For the text-containing cell, return its midpoint in (X, Y) coordinate format. 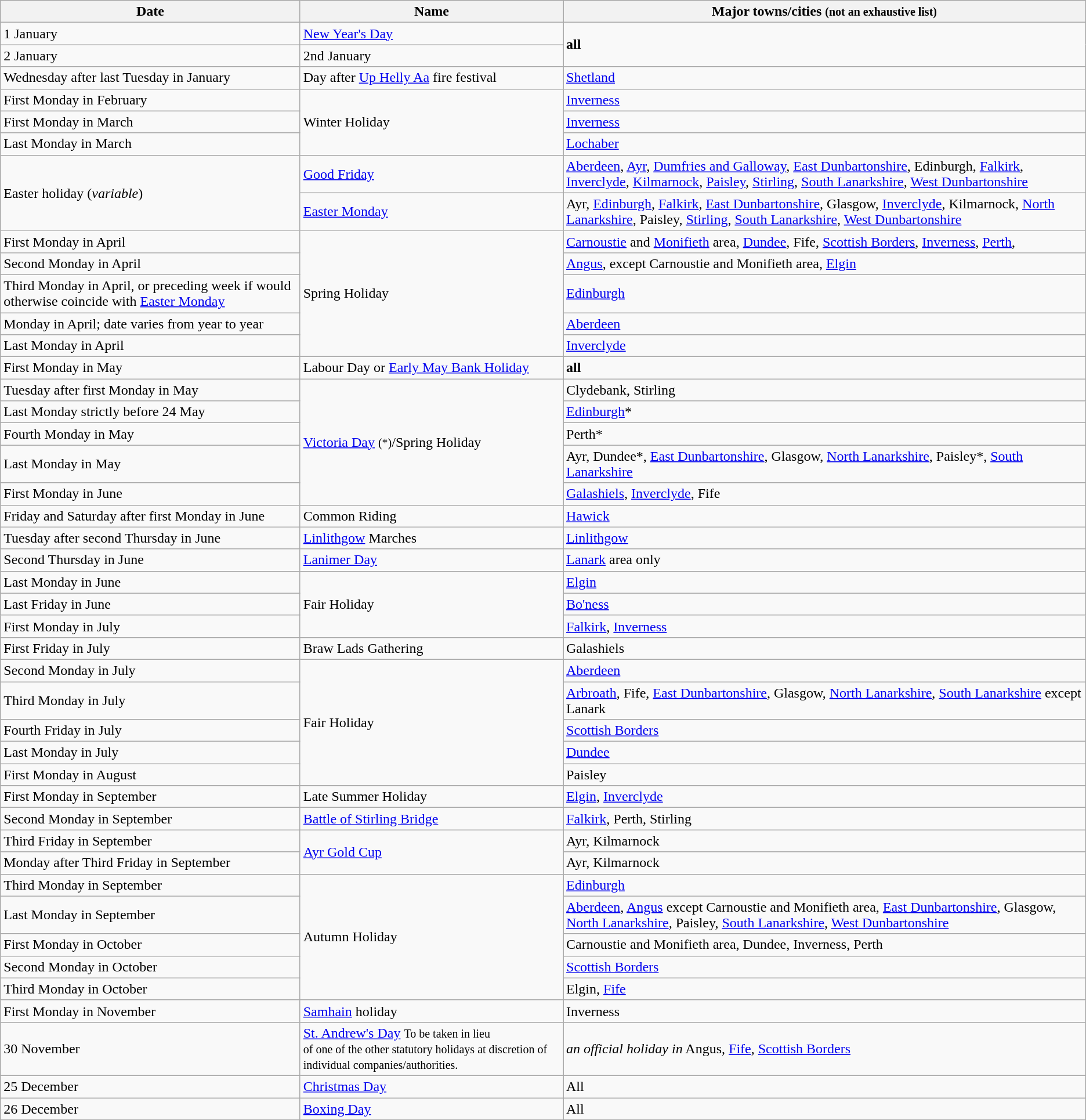
Wednesday after last Tuesday in January (150, 78)
Boxing Day (432, 1109)
Monday in April; date varies from year to year (150, 323)
Fourth Friday in July (150, 731)
an official holiday in Angus, Fife, Scottish Borders (824, 1049)
Bo'ness (824, 604)
Hawick (824, 516)
30 November (150, 1049)
Last Monday in September (150, 915)
Last Monday in April (150, 346)
Victoria Day (*)/Spring Holiday (432, 442)
Last Monday in June (150, 582)
Clydebank, Stirling (824, 390)
Common Riding (432, 516)
First Monday in February (150, 100)
Galashiels, Inverclyde, Fife (824, 494)
Samhain holiday (432, 1011)
Carnoustie and Monifieth area, Dundee, Fife, Scottish Borders, Inverness, Perth, (824, 241)
Perth* (824, 434)
Edinburgh* (824, 412)
Last Friday in June (150, 604)
26 December (150, 1109)
First Monday in August (150, 775)
Fourth Monday in May (150, 434)
2 January (150, 56)
Arbroath, Fife, East Dunbartonshire, Glasgow, North Lanarkshire, South Lanarkshire except Lanark (824, 700)
Day after Up Helly Aa fire festival (432, 78)
Major towns/cities (not an exhaustive list) (824, 12)
Easter Monday (432, 211)
Lanark area only (824, 560)
Christmas Day (432, 1086)
Elgin, Inverclyde (824, 797)
Elgin, Fife (824, 989)
First Monday in April (150, 241)
Falkirk, Inverness (824, 626)
Third Monday in April, or preceding week if would otherwise coincide with Easter Monday (150, 294)
Labour Day or Early May Bank Holiday (432, 368)
Easter holiday (variable) (150, 193)
Second Monday in September (150, 819)
Monday after Third Friday in September (150, 863)
Second Monday in October (150, 967)
First Monday in October (150, 945)
Inverclyde (824, 346)
Galashiels (824, 648)
Braw Lads Gathering (432, 648)
First Monday in June (150, 494)
Tuesday after first Monday in May (150, 390)
Autumn Holiday (432, 937)
Linlithgow Marches (432, 538)
Third Friday in September (150, 841)
Second Monday in April (150, 263)
Paisley (824, 775)
Winter Holiday (432, 122)
1 January (150, 34)
Shetland (824, 78)
Last Monday strictly before 24 May (150, 412)
Last Monday in May (150, 464)
Name (432, 12)
Friday and Saturday after first Monday in June (150, 516)
Falkirk, Perth, Stirling (824, 819)
Last Monday in March (150, 144)
25 December (150, 1086)
First Monday in November (150, 1011)
2nd January (432, 56)
First Monday in March (150, 122)
Ayr, Dundee*, East Dunbartonshire, Glasgow, North Lanarkshire, Paisley*, South Lanarkshire (824, 464)
Second Monday in July (150, 670)
Lochaber (824, 144)
Battle of Stirling Bridge (432, 819)
Tuesday after second Thursday in June (150, 538)
Good Friday (432, 174)
St. Andrew's Day To be taken in lieu of one of the other statutory holidays at discretion of individual companies/authorities. (432, 1049)
First Monday in July (150, 626)
Date (150, 12)
First Friday in July (150, 648)
First Monday in September (150, 797)
Elgin (824, 582)
Third Monday in October (150, 989)
Late Summer Holiday (432, 797)
Linlithgow (824, 538)
Carnoustie and Monifieth area, Dundee, Inverness, Perth (824, 945)
Ayr Gold Cup (432, 852)
Second Thursday in June (150, 560)
Third Monday in September (150, 885)
New Year's Day (432, 34)
First Monday in May (150, 368)
Spring Holiday (432, 294)
Lanimer Day (432, 560)
Last Monday in July (150, 753)
Angus, except Carnoustie and Monifieth area, Elgin (824, 263)
Dundee (824, 753)
Third Monday in July (150, 700)
